Determine the [x, y] coordinate at the center of the cell enclosing the given text.  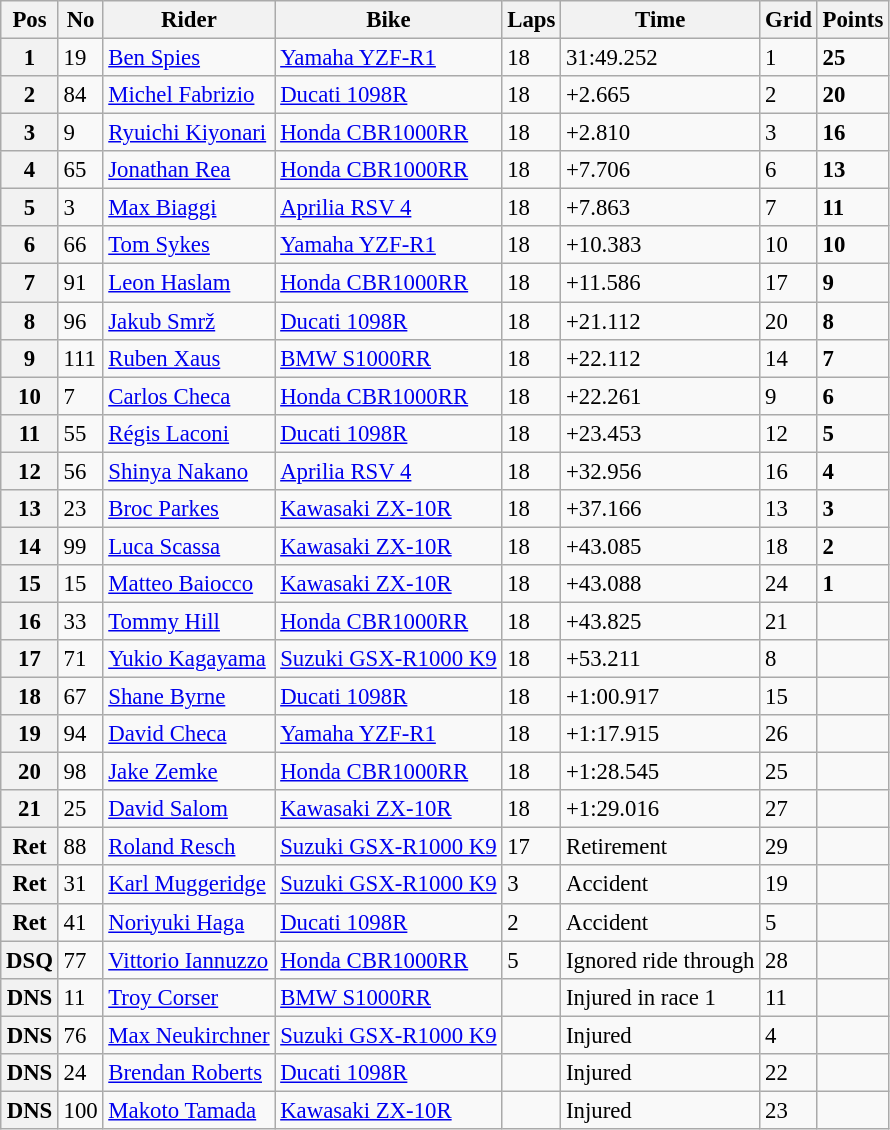
Jakub Smrž [189, 321]
Michel Fabrizio [189, 95]
David Checa [189, 734]
Vittorio Iannuzzo [189, 960]
100 [80, 1110]
+22.261 [660, 396]
Noriyuki Haga [189, 922]
88 [80, 847]
+1:00.917 [660, 697]
Points [852, 20]
+1:29.016 [660, 809]
+2.665 [660, 95]
76 [80, 1035]
56 [80, 471]
Bike [388, 20]
31:49.252 [660, 58]
+43.085 [660, 546]
Karl Muggeridge [189, 885]
Jake Zemke [189, 772]
Makoto Tamada [189, 1110]
+10.383 [660, 245]
98 [80, 772]
22 [788, 1073]
84 [80, 95]
+2.810 [660, 133]
Tom Sykes [189, 245]
27 [788, 809]
+7.863 [660, 208]
Retirement [660, 847]
No [80, 20]
Ruben Xaus [189, 358]
Rider [189, 20]
Luca Scassa [189, 546]
David Salom [189, 809]
41 [80, 922]
Tommy Hill [189, 621]
94 [80, 734]
Leon Haslam [189, 283]
+21.112 [660, 321]
Grid [788, 20]
Jonathan Rea [189, 170]
+11.586 [660, 283]
Brendan Roberts [189, 1073]
67 [80, 697]
Matteo Baiocco [189, 584]
31 [80, 885]
71 [80, 659]
+37.166 [660, 509]
Shane Byrne [189, 697]
Laps [532, 20]
+1:28.545 [660, 772]
77 [80, 960]
+32.956 [660, 471]
Injured in race 1 [660, 997]
DSQ [30, 960]
+22.112 [660, 358]
Max Neukirchner [189, 1035]
Troy Corser [189, 997]
28 [788, 960]
Yukio Kagayama [189, 659]
+53.211 [660, 659]
99 [80, 546]
Broc Parkes [189, 509]
Régis Laconi [189, 433]
+7.706 [660, 170]
+1:17.915 [660, 734]
111 [80, 358]
+43.825 [660, 621]
33 [80, 621]
96 [80, 321]
Ben Spies [189, 58]
66 [80, 245]
Pos [30, 20]
Roland Resch [189, 847]
Carlos Checa [189, 396]
+23.453 [660, 433]
29 [788, 847]
+43.088 [660, 584]
Ignored ride through [660, 960]
55 [80, 433]
Ryuichi Kiyonari [189, 133]
26 [788, 734]
Max Biaggi [189, 208]
Shinya Nakano [189, 471]
65 [80, 170]
Time [660, 20]
91 [80, 283]
